From the cell containing the given text, extract its center point as [X, Y] coordinate. 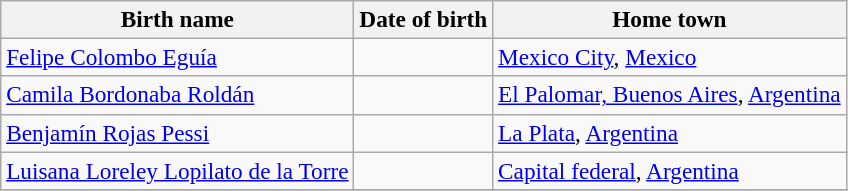
El Palomar, Buenos Aires, Argentina [670, 95]
Luisana Loreley Lopilato de la Torre [178, 170]
Date of birth [424, 19]
Benjamín Rojas Pessi [178, 133]
Camila Bordonaba Roldán [178, 95]
La Plata, Argentina [670, 133]
Mexico City, Mexico [670, 57]
Felipe Colombo Eguía [178, 57]
Capital federal, Argentina [670, 170]
Birth name [178, 19]
Home town [670, 19]
